Return (x, y) of the center of cell containing provided text 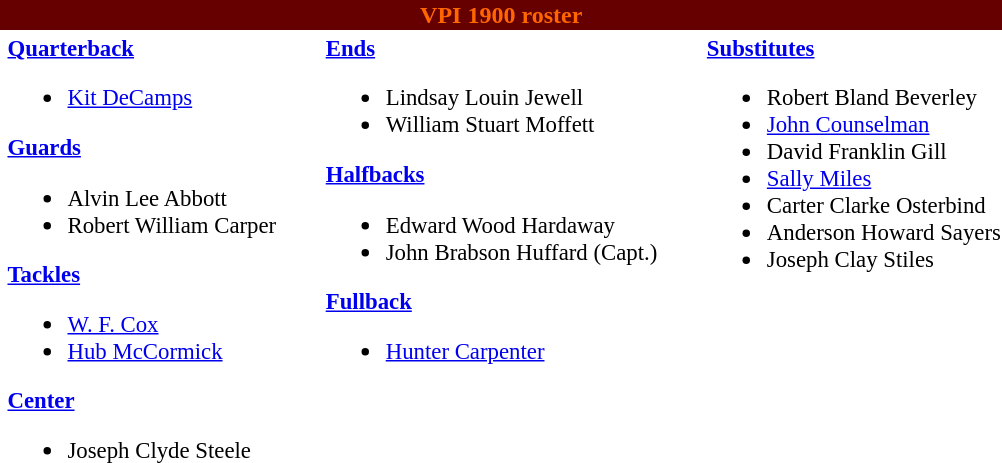
VPI 1900 roster (501, 15)
